Locate the cell with the specified text and output its [X, Y] center coordinate. 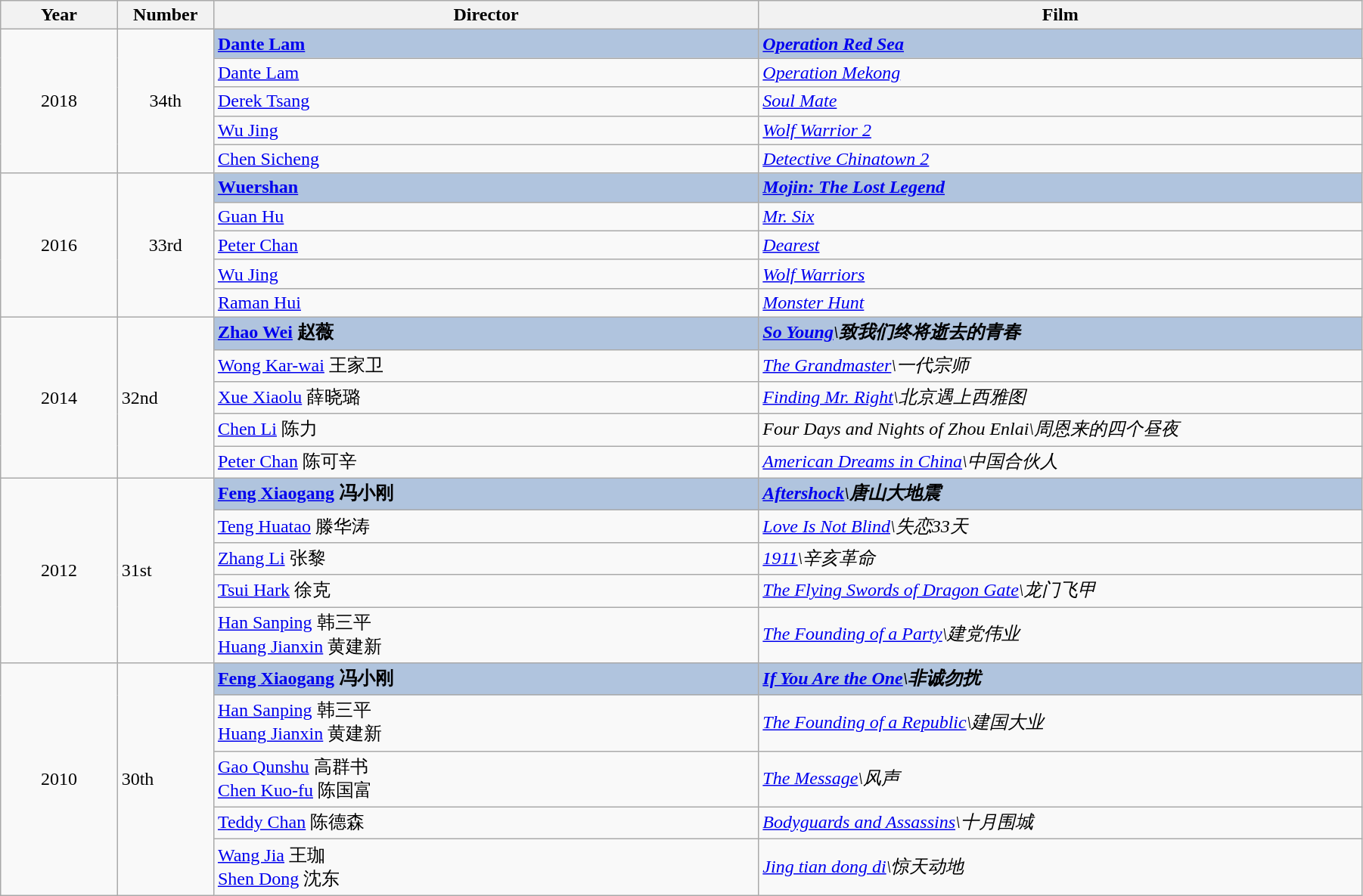
Number [165, 15]
Aftershock\唐山大地震 [1060, 495]
If You Are the One\非诚勿扰 [1060, 679]
The Message\风声 [1060, 779]
The Flying Swords of Dragon Gate\龙门飞甲 [1060, 591]
Soul Mate [1060, 101]
Dearest [1060, 245]
Detective Chinatown 2 [1060, 159]
Guan Hu [486, 216]
Tsui Hark 徐克 [486, 591]
32nd [165, 398]
2010 [59, 779]
Zhang Li 张黎 [486, 558]
Derek Tsang [486, 101]
Chen Li 陈力 [486, 429]
Bodyguards and Assassins\十月围城 [1060, 823]
Love Is Not Blind\失恋33天 [1060, 526]
Chen Sicheng [486, 159]
The Founding of a Party\建党伟业 [1060, 634]
34th [165, 101]
Wong Kar-wai 王家卫 [486, 366]
2016 [59, 245]
The Founding of a Republic\建国大业 [1060, 723]
Year [59, 15]
Teng Huatao 滕华涛 [486, 526]
Xue Xiaolu 薛晓璐 [486, 398]
Peter Chan 陈可辛 [486, 463]
Film [1060, 15]
Director [486, 15]
Monster Hunt [1060, 302]
30th [165, 779]
Operation Mekong [1060, 73]
Operation Red Sea [1060, 44]
31st [165, 570]
The Grandmaster\一代宗师 [1060, 366]
Peter Chan [486, 245]
Mojin: The Lost Legend [1060, 188]
Raman Hui [486, 302]
Finding Mr. Right\北京遇上西雅图 [1060, 398]
Wolf Warrior 2 [1060, 130]
Four Days and Nights of Zhou Enlai\周恩来的四个昼夜 [1060, 429]
33rd [165, 245]
Wuershan [486, 188]
Zhao Wei 赵薇 [486, 333]
Wolf Warriors [1060, 274]
American Dreams in China\中国合伙人 [1060, 463]
So Young\致我们终将逝去的青春 [1060, 333]
Jing tian dong di\惊天动地 [1060, 867]
2014 [59, 398]
Gao Qunshu 高群书Chen Kuo-fu 陈国富 [486, 779]
1911\辛亥革命 [1060, 558]
Wang Jia 王珈Shen Dong 沈东 [486, 867]
2018 [59, 101]
Mr. Six [1060, 216]
2012 [59, 570]
Teddy Chan 陈德森 [486, 823]
